Output the [X, Y] coordinate of the center of the cell containing the given text.  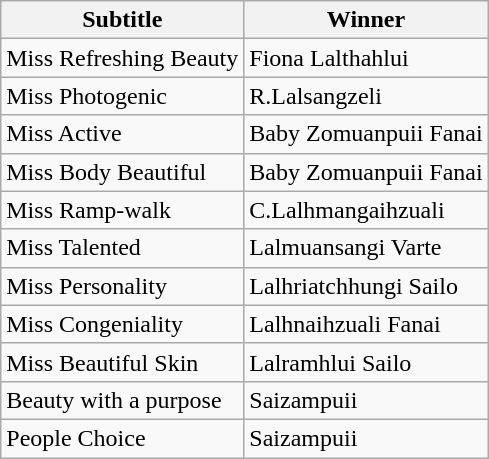
R.Lalsangzeli [366, 96]
Lalhnaihzuali Fanai [366, 324]
Miss Ramp-walk [122, 210]
Subtitle [122, 20]
Lalhriatchhungi Sailo [366, 286]
Lalramhlui Sailo [366, 362]
Lalmuansangi Varte [366, 248]
Miss Refreshing Beauty [122, 58]
Miss Active [122, 134]
Miss Congeniality [122, 324]
Miss Talented [122, 248]
Miss Personality [122, 286]
Miss Body Beautiful [122, 172]
Winner [366, 20]
C.Lalhmangaihzuali [366, 210]
Fiona Lalthahlui [366, 58]
People Choice [122, 438]
Miss Beautiful Skin [122, 362]
Miss Photogenic [122, 96]
Beauty with a purpose [122, 400]
